Determine the [X, Y] coordinate at the center of the cell enclosing the given text.  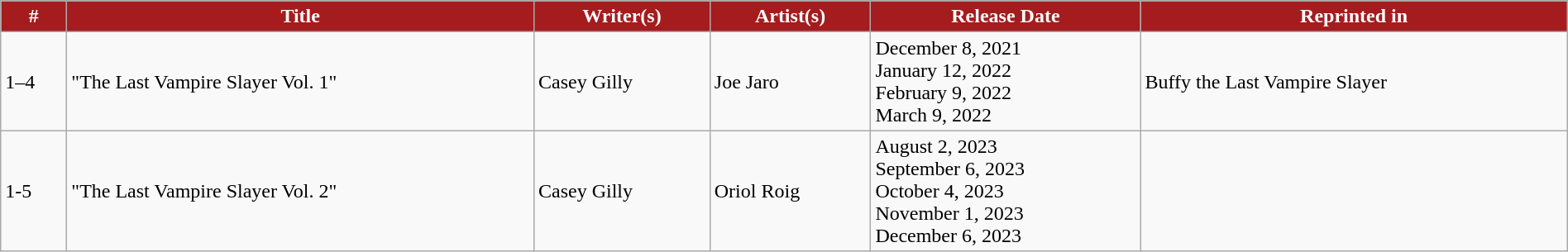
1–4 [34, 81]
Oriol Roig [791, 191]
"The Last Vampire Slayer Vol. 1" [301, 81]
Reprinted in [1354, 17]
August 2, 2023 September 6, 2023 October 4, 2023 November 1, 2023December 6, 2023 [1006, 191]
"The Last Vampire Slayer Vol. 2" [301, 191]
1-5 [34, 191]
Writer(s) [622, 17]
Title [301, 17]
Release Date [1006, 17]
December 8, 2021 January 12, 2022 February 9, 2022 March 9, 2022 [1006, 81]
Joe Jaro [791, 81]
# [34, 17]
Buffy the Last Vampire Slayer [1354, 81]
Artist(s) [791, 17]
